Identify which cell holds the provided text, then report its (X, Y) central coordinate. 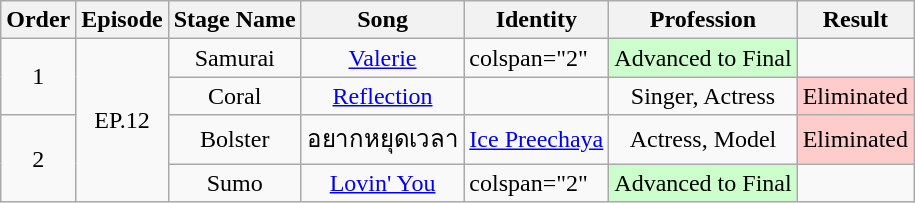
Coral (234, 96)
Episode (122, 20)
Order (38, 20)
Sumo (234, 183)
2 (38, 158)
Stage Name (234, 20)
Profession (703, 20)
Valerie (382, 58)
Identity (536, 20)
1 (38, 77)
Lovin' You (382, 183)
Actress, Model (703, 140)
EP.12 (122, 120)
Song (382, 20)
Samurai (234, 58)
Result (855, 20)
อยากหยุดเวลา (382, 140)
Bolster (234, 140)
Singer, Actress (703, 96)
Ice Preechaya (536, 140)
Reflection (382, 96)
